Capture the cell that displays the provided text and extract its (x, y) central coordinate. 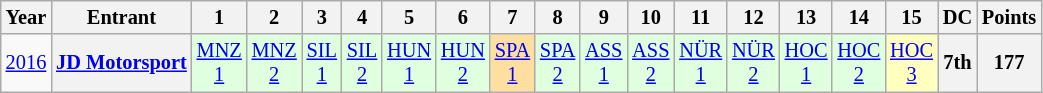
ASS2 (650, 63)
Points (1009, 17)
DC (958, 17)
JD Motorsport (121, 63)
SIL2 (362, 63)
HOC3 (912, 63)
3 (322, 17)
5 (409, 17)
8 (558, 17)
10 (650, 17)
Year (26, 17)
9 (604, 17)
MNZ2 (274, 63)
ASS1 (604, 63)
12 (754, 17)
MNZ1 (220, 63)
13 (806, 17)
6 (463, 17)
HUN2 (463, 63)
HOC1 (806, 63)
15 (912, 17)
SPA1 (512, 63)
SPA2 (558, 63)
11 (700, 17)
2016 (26, 63)
1 (220, 17)
HOC2 (858, 63)
2 (274, 17)
NÜR1 (700, 63)
7 (512, 17)
14 (858, 17)
SIL1 (322, 63)
NÜR2 (754, 63)
HUN1 (409, 63)
4 (362, 17)
177 (1009, 63)
7th (958, 63)
Entrant (121, 17)
